Scan for the cell matching the given text and deliver its (x, y) coordinate at center. 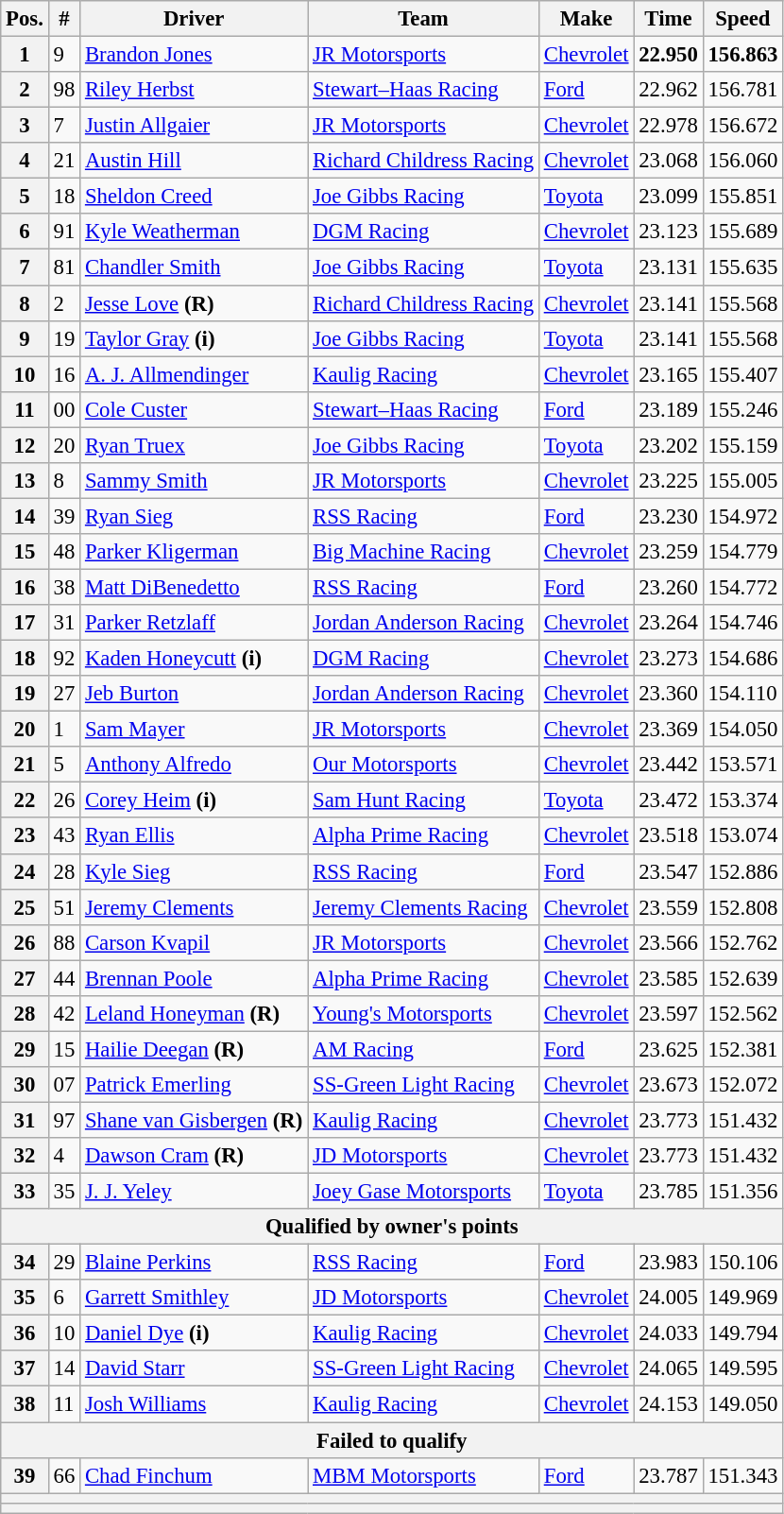
Kaden Honeycutt (i) (195, 659)
Kyle Sieg (195, 871)
149.595 (742, 1369)
152.562 (742, 1014)
23.260 (669, 587)
Time (669, 19)
34 (25, 1263)
155.635 (742, 267)
Speed (742, 19)
Austin Hill (195, 161)
44 (64, 978)
155.689 (742, 232)
151.356 (742, 1192)
154.972 (742, 516)
22.962 (669, 90)
AM Racing (423, 1049)
43 (64, 836)
Ryan Sieg (195, 516)
23.983 (669, 1263)
156.863 (742, 55)
Joey Gase Motorsports (423, 1192)
07 (64, 1085)
Josh Williams (195, 1404)
23.566 (669, 942)
150.106 (742, 1263)
23.273 (669, 659)
37 (25, 1369)
152.381 (742, 1049)
154.779 (742, 552)
MBM Motorsports (423, 1475)
154.746 (742, 623)
155.005 (742, 481)
92 (64, 659)
23.264 (669, 623)
23.585 (669, 978)
23.068 (669, 161)
155.159 (742, 445)
Make (586, 19)
Taylor Gray (i) (195, 338)
Hailie Deegan (R) (195, 1049)
# (64, 19)
Justin Allgaier (195, 126)
Our Motorsports (423, 765)
152.762 (742, 942)
23.559 (669, 907)
00 (64, 409)
22.978 (669, 126)
154.050 (742, 730)
149.794 (742, 1333)
22.950 (669, 55)
Cole Custer (195, 409)
24.065 (669, 1369)
48 (64, 552)
51 (64, 907)
Sheldon Creed (195, 197)
23.202 (669, 445)
Garrett Smithley (195, 1298)
Chad Finchum (195, 1475)
23.673 (669, 1085)
153.571 (742, 765)
23.442 (669, 765)
Shane van Gisbergen (R) (195, 1120)
23.472 (669, 800)
Big Machine Racing (423, 552)
42 (64, 1014)
23.360 (669, 694)
Driver (195, 19)
155.851 (742, 197)
155.407 (742, 374)
153.074 (742, 836)
Carson Kvapil (195, 942)
Sammy Smith (195, 481)
Riley Herbst (195, 90)
Jeb Burton (195, 694)
Leland Honeyman (R) (195, 1014)
152.639 (742, 978)
23.131 (669, 267)
Failed to qualify (392, 1440)
Ryan Ellis (195, 836)
151.343 (742, 1475)
23.259 (669, 552)
23.123 (669, 232)
154.110 (742, 694)
Matt DiBenedetto (195, 587)
Parker Retzlaff (195, 623)
24.153 (669, 1404)
23.518 (669, 836)
23.225 (669, 481)
23.597 (669, 1014)
Dawson Cram (R) (195, 1156)
81 (64, 267)
154.772 (742, 587)
149.969 (742, 1298)
Jeremy Clements (195, 907)
David Starr (195, 1369)
Qualified by owner's points (392, 1227)
17 (25, 623)
156.781 (742, 90)
155.246 (742, 409)
Young's Motorsports (423, 1014)
154.686 (742, 659)
Blaine Perkins (195, 1263)
Kyle Weatherman (195, 232)
23.785 (669, 1192)
Ryan Truex (195, 445)
24 (25, 871)
Sam Mayer (195, 730)
36 (25, 1333)
J. J. Yeley (195, 1192)
152.072 (742, 1085)
13 (25, 481)
23.369 (669, 730)
88 (64, 942)
30 (25, 1085)
22 (25, 800)
24.005 (669, 1298)
A. J. Allmendinger (195, 374)
Daniel Dye (i) (195, 1333)
98 (64, 90)
23.099 (669, 197)
32 (25, 1156)
152.886 (742, 871)
156.672 (742, 126)
23.165 (669, 374)
152.808 (742, 907)
Anthony Alfredo (195, 765)
Corey Heim (i) (195, 800)
23 (25, 836)
Brandon Jones (195, 55)
66 (64, 1475)
153.374 (742, 800)
23.547 (669, 871)
97 (64, 1120)
24.033 (669, 1333)
Team (423, 19)
Jeremy Clements Racing (423, 907)
Patrick Emerling (195, 1085)
23.189 (669, 409)
3 (25, 126)
Jesse Love (R) (195, 303)
25 (25, 907)
23.230 (669, 516)
33 (25, 1192)
Parker Kligerman (195, 552)
Sam Hunt Racing (423, 800)
23.625 (669, 1049)
91 (64, 232)
156.060 (742, 161)
Brennan Poole (195, 978)
23.787 (669, 1475)
Chandler Smith (195, 267)
149.050 (742, 1404)
12 (25, 445)
Pos. (25, 19)
